Detect which cell encompasses the target text, then output its [X, Y] center coordinate. 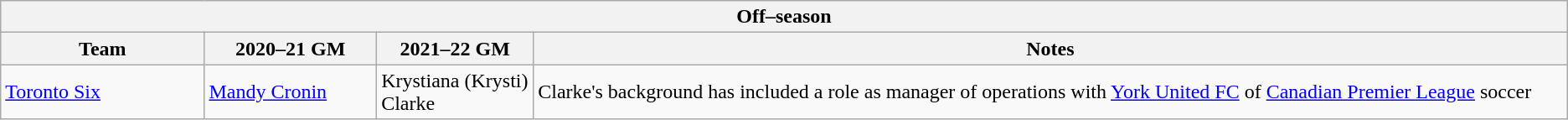
Krystiana (Krysti) Clarke [456, 92]
2021–22 GM [456, 49]
Off–season [784, 17]
Mandy Cronin [291, 92]
Notes [1050, 49]
Team [102, 49]
Toronto Six [102, 92]
Clarke's background has included a role as manager of operations with York United FC of Canadian Premier League soccer [1050, 92]
2020–21 GM [291, 49]
